Return [x, y] of the center of cell containing provided text 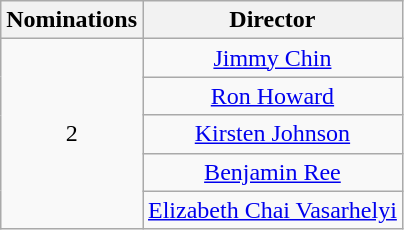
Benjamin Ree [272, 172]
Kirsten Johnson [272, 134]
Nominations [72, 20]
Director [272, 20]
Elizabeth Chai Vasarhelyi [272, 210]
Jimmy Chin [272, 58]
Ron Howard [272, 96]
2 [72, 134]
